Identify which cell holds the provided text, then report its (X, Y) central coordinate. 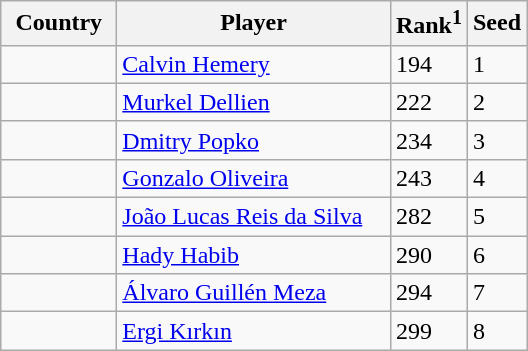
6 (496, 255)
222 (428, 102)
234 (428, 140)
Country (59, 24)
Gonzalo Oliveira (254, 178)
282 (428, 217)
Álvaro Guillén Meza (254, 293)
5 (496, 217)
2 (496, 102)
Calvin Hemery (254, 64)
Seed (496, 24)
João Lucas Reis da Silva (254, 217)
Player (254, 24)
4 (496, 178)
8 (496, 331)
Hady Habib (254, 255)
299 (428, 331)
194 (428, 64)
Dmitry Popko (254, 140)
290 (428, 255)
7 (496, 293)
243 (428, 178)
Murkel Dellien (254, 102)
1 (496, 64)
Rank1 (428, 24)
3 (496, 140)
Ergi Kırkın (254, 331)
294 (428, 293)
